Find where the given text appears and provide that cell's center as [x, y] coordinate. 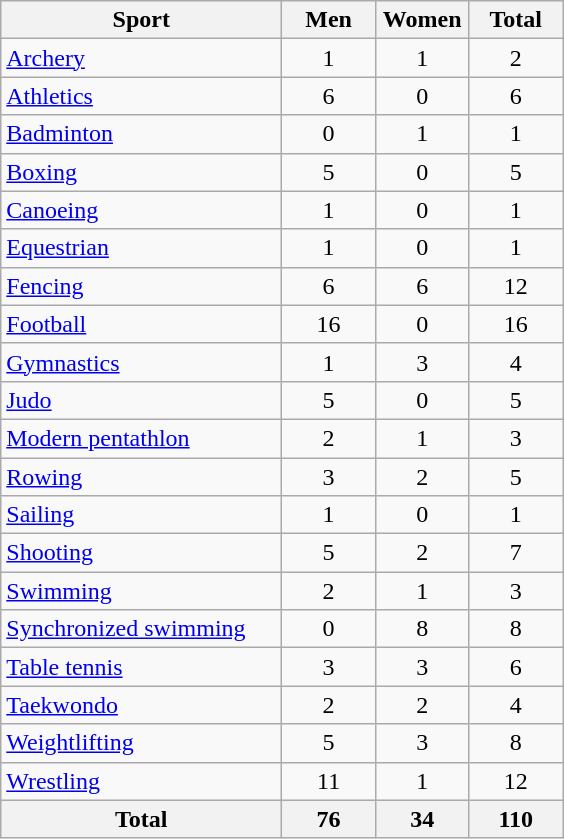
Shooting [142, 553]
Women [422, 20]
Taekwondo [142, 705]
Weightlifting [142, 743]
76 [329, 819]
Sport [142, 20]
Fencing [142, 286]
11 [329, 781]
Wrestling [142, 781]
Sailing [142, 515]
Rowing [142, 477]
Synchronized swimming [142, 629]
Judo [142, 400]
110 [516, 819]
Table tennis [142, 667]
7 [516, 553]
34 [422, 819]
Football [142, 324]
Archery [142, 58]
Badminton [142, 134]
Equestrian [142, 248]
Men [329, 20]
Boxing [142, 172]
Athletics [142, 96]
Modern pentathlon [142, 438]
Swimming [142, 591]
Gymnastics [142, 362]
Canoeing [142, 210]
